Provide the (X, Y) coordinate of the cell's center where the given text is located.  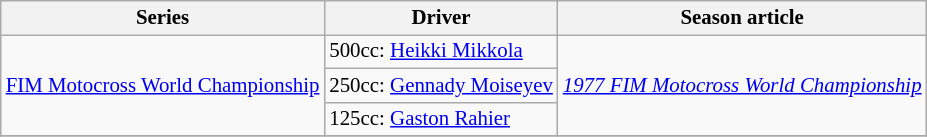
250cc: Gennady Moiseyev (440, 85)
Series (163, 18)
500cc: Heikki Mikkola (440, 51)
1977 FIM Motocross World Championship (742, 85)
Driver (440, 18)
Season article (742, 18)
FIM Motocross World Championship (163, 85)
125cc: Gaston Rahier (440, 119)
